Provide the [x, y] coordinate of the cell's center where the given text is located.  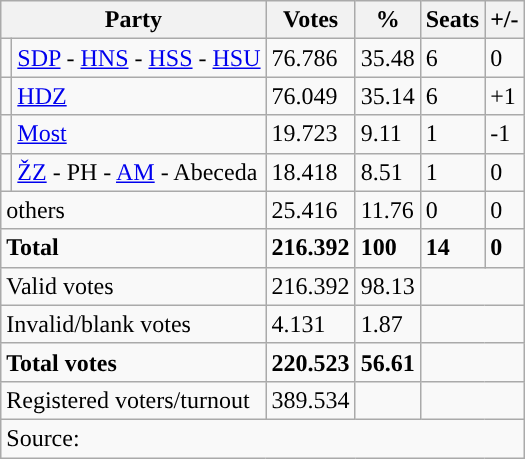
76.786 [310, 58]
Total [134, 248]
14 [452, 248]
+/- [504, 20]
19.723 [310, 134]
8.51 [388, 172]
389.534 [310, 400]
Seats [452, 20]
35.48 [388, 58]
25.416 [310, 210]
Valid votes [134, 286]
35.14 [388, 96]
76.049 [310, 96]
220.523 [310, 362]
18.418 [310, 172]
SDP - HNS - HSS - HSU [139, 58]
HDZ [139, 96]
Invalid/blank votes [134, 324]
1.87 [388, 324]
100 [388, 248]
Votes [310, 20]
98.13 [388, 286]
9.11 [388, 134]
+1 [504, 96]
ŽZ - PH - AM - Abeceda [139, 172]
others [134, 210]
Registered voters/turnout [134, 400]
4.131 [310, 324]
Total votes [134, 362]
56.61 [388, 362]
Party [134, 20]
11.76 [388, 210]
% [388, 20]
-1 [504, 134]
Most [139, 134]
Source: [262, 438]
